Locate the cell with the specified text and output its [x, y] center coordinate. 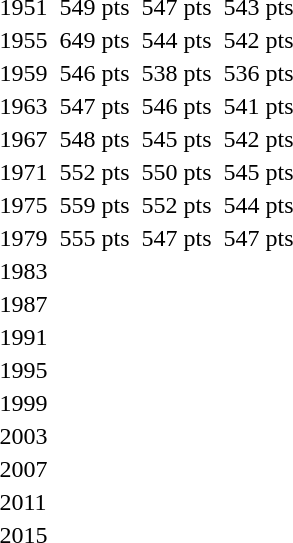
555 pts [94, 238]
538 pts [176, 73]
548 pts [94, 139]
544 pts [176, 40]
545 pts [176, 139]
649 pts [94, 40]
559 pts [94, 205]
550 pts [176, 172]
